Return the [x, y] coordinate for the center point of the cell that contains the specified text.  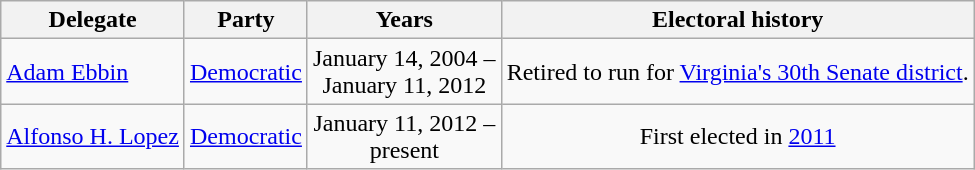
Years [404, 20]
Alfonso H. Lopez [93, 136]
Retired to run for Virginia's 30th Senate district. [738, 72]
First elected in 2011 [738, 136]
Adam Ebbin [93, 72]
Electoral history [738, 20]
January 14, 2004 –January 11, 2012 [404, 72]
January 11, 2012 –present [404, 136]
Delegate [93, 20]
Party [246, 20]
